For the text-containing cell, return its midpoint in [X, Y] coordinate format. 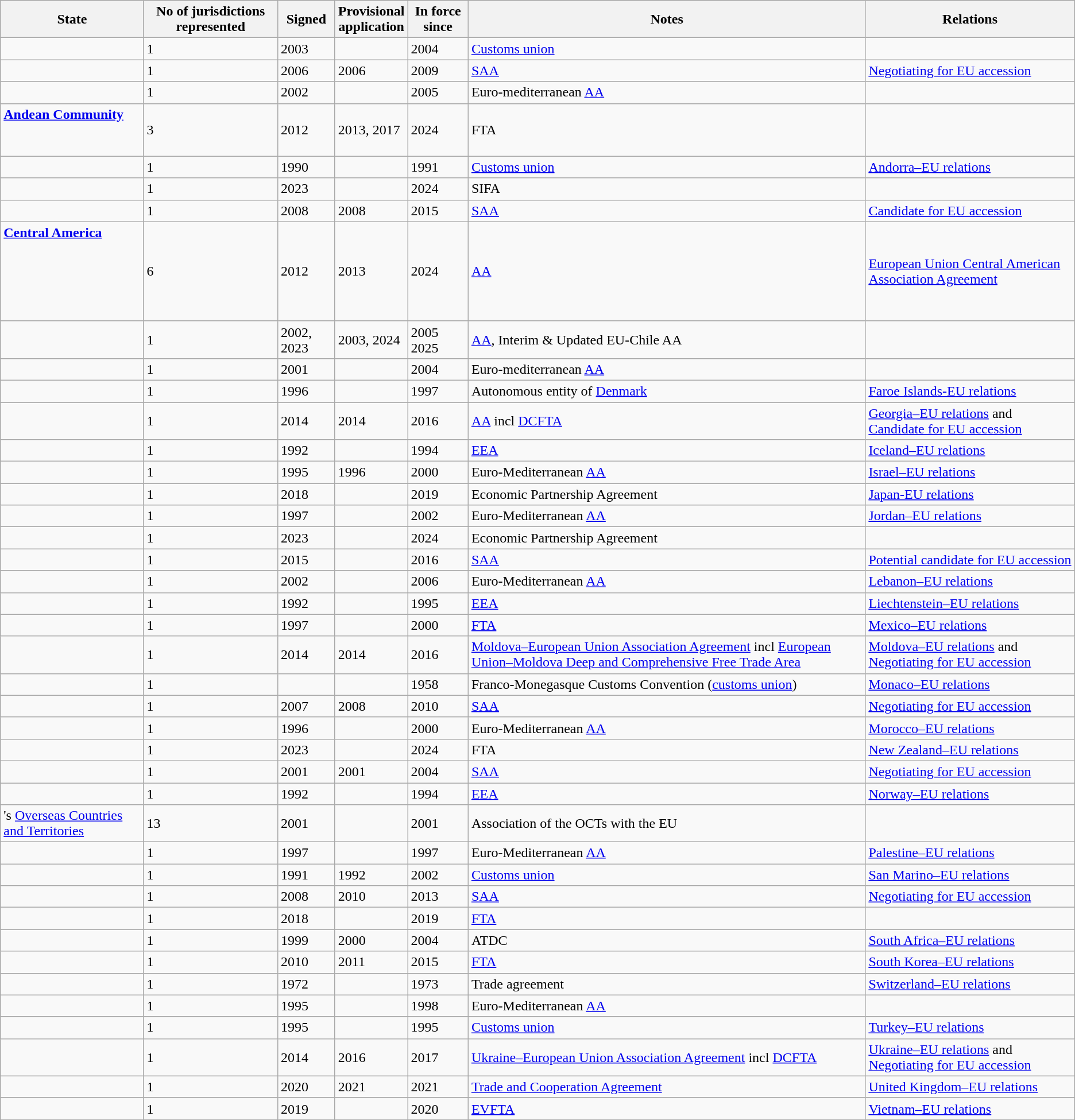
Palestine–EU relations [970, 853]
1958 [438, 684]
Candidate for EU accession [970, 211]
State [72, 20]
13 [210, 823]
Japan-EU relations [970, 494]
Ukraine–European Union Association Agreement incl DCFTA [666, 1057]
Potential candidate for EU accession [970, 560]
2003 [306, 49]
EVFTA [666, 1109]
Georgia–EU relations and Candidate for EU accession [970, 420]
2005 2025 [438, 340]
3 [210, 130]
SIFA [666, 189]
AA [666, 271]
Vietnam–EU relations [970, 1109]
Provisionalapplication [371, 20]
2011 [371, 962]
Moldova–EU relations and Negotiating for EU accession [970, 654]
1999 [306, 940]
1972 [306, 984]
Switzerland–EU relations [970, 984]
Israel–EU relations [970, 472]
Central America [72, 271]
Association of the OCTs with the EU [666, 823]
Liechtenstein–EU relations [970, 603]
2017 [438, 1057]
United Kingdom–EU relations [970, 1087]
1998 [438, 1006]
Moldova–European Union Association Agreement incl European Union–Moldova Deep and Comprehensive Free Trade Area [666, 654]
Autonomous entity of Denmark [666, 391]
New Zealand–EU relations [970, 750]
European Union Central American Association Agreement [970, 271]
6 [210, 271]
AA incl DCFTA [666, 420]
2007 [306, 706]
In force since [438, 20]
Andean Community [72, 130]
Mexico–EU relations [970, 625]
2002, 2023 [306, 340]
1990 [306, 167]
Notes [666, 20]
Norway–EU relations [970, 794]
's Overseas Countries and Territories [72, 823]
Trade agreement [666, 984]
Franco-Monegasque Customs Convention (customs union) [666, 684]
Lebanon–EU relations [970, 582]
Monaco–EU relations [970, 684]
2009 [438, 71]
Morocco–EU relations [970, 728]
Ukraine–EU relations and Negotiating for EU accession [970, 1057]
2005 [438, 92]
No of jurisdictions represented [210, 20]
Signed [306, 20]
AA, Interim & Updated EU-Chile AA [666, 340]
ATDC [666, 940]
Andorra–EU relations [970, 167]
Iceland–EU relations [970, 451]
Faroe Islands-EU relations [970, 391]
2003, 2024 [371, 340]
South Korea–EU relations [970, 962]
Turkey–EU relations [970, 1028]
San Marino–EU relations [970, 875]
Trade and Cooperation Agreement [666, 1087]
1973 [438, 984]
Relations [970, 20]
2013, 2017 [371, 130]
Jordan–EU relations [970, 516]
South Africa–EU relations [970, 940]
